Scan for the cell matching the given text and deliver its [X, Y] coordinate at center. 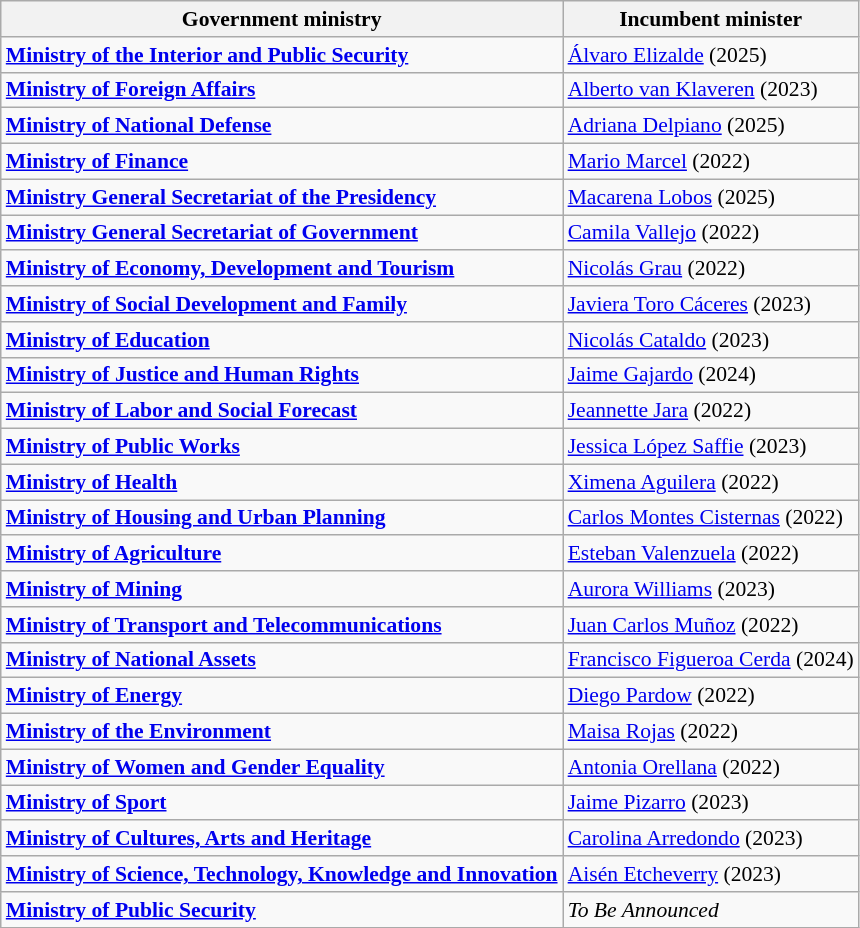
Ministry of Women and Gender Equality [282, 767]
Maisa Rojas (2022) [711, 732]
Carolina Arredondo (2023) [711, 839]
Jaime Pizarro (2023) [711, 803]
Ministry of Cultures, Arts and Heritage [282, 839]
Mario Marcel (2022) [711, 162]
Ministry of Labor and Social Forecast [282, 411]
Javiera Toro Cáceres (2023) [711, 304]
Ministry General Secretariat of Government [282, 233]
Ministry of Health [282, 482]
Ministry of Economy, Development and Tourism [282, 269]
Ministry of the Environment [282, 732]
Álvaro Elizalde (2025) [711, 55]
Jaime Gajardo (2024) [711, 375]
Ximena Aguilera (2022) [711, 482]
Nicolás Grau (2022) [711, 269]
Ministry of the Interior and Public Security [282, 55]
Aisén Etcheverry (2023) [711, 874]
To Be Announced [711, 910]
Ministry of Science, Technology, Knowledge and Innovation [282, 874]
Alberto van Klaveren (2023) [711, 90]
Government ministry [282, 19]
Ministry of Public Works [282, 447]
Jessica López Saffie (2023) [711, 447]
Nicolás Cataldo (2023) [711, 340]
Adriana Delpiano (2025) [711, 126]
Incumbent minister [711, 19]
Ministry of Housing and Urban Planning [282, 518]
Carlos Montes Cisternas (2022) [711, 518]
Jeannette Jara (2022) [711, 411]
Macarena Lobos (2025) [711, 197]
Ministry of Social Development and Family [282, 304]
Ministry of Foreign Affairs [282, 90]
Ministry of Sport [282, 803]
Ministry of National Defense [282, 126]
Ministry of Mining [282, 589]
Ministry of Finance [282, 162]
Ministry of Energy [282, 696]
Ministry General Secretariat of the Presidency [282, 197]
Ministry of Justice and Human Rights [282, 375]
Ministry of Agriculture [282, 554]
Camila Vallejo (2022) [711, 233]
Diego Pardow (2022) [711, 696]
Ministry of National Assets [282, 660]
Ministry of Public Security [282, 910]
Ministry of Transport and Telecommunications [282, 625]
Juan Carlos Muñoz (2022) [711, 625]
Antonia Orellana (2022) [711, 767]
Aurora Williams (2023) [711, 589]
Ministry of Education [282, 340]
Esteban Valenzuela (2022) [711, 554]
Francisco Figueroa Cerda (2024) [711, 660]
